Scan for the cell matching the given text and deliver its (X, Y) coordinate at center. 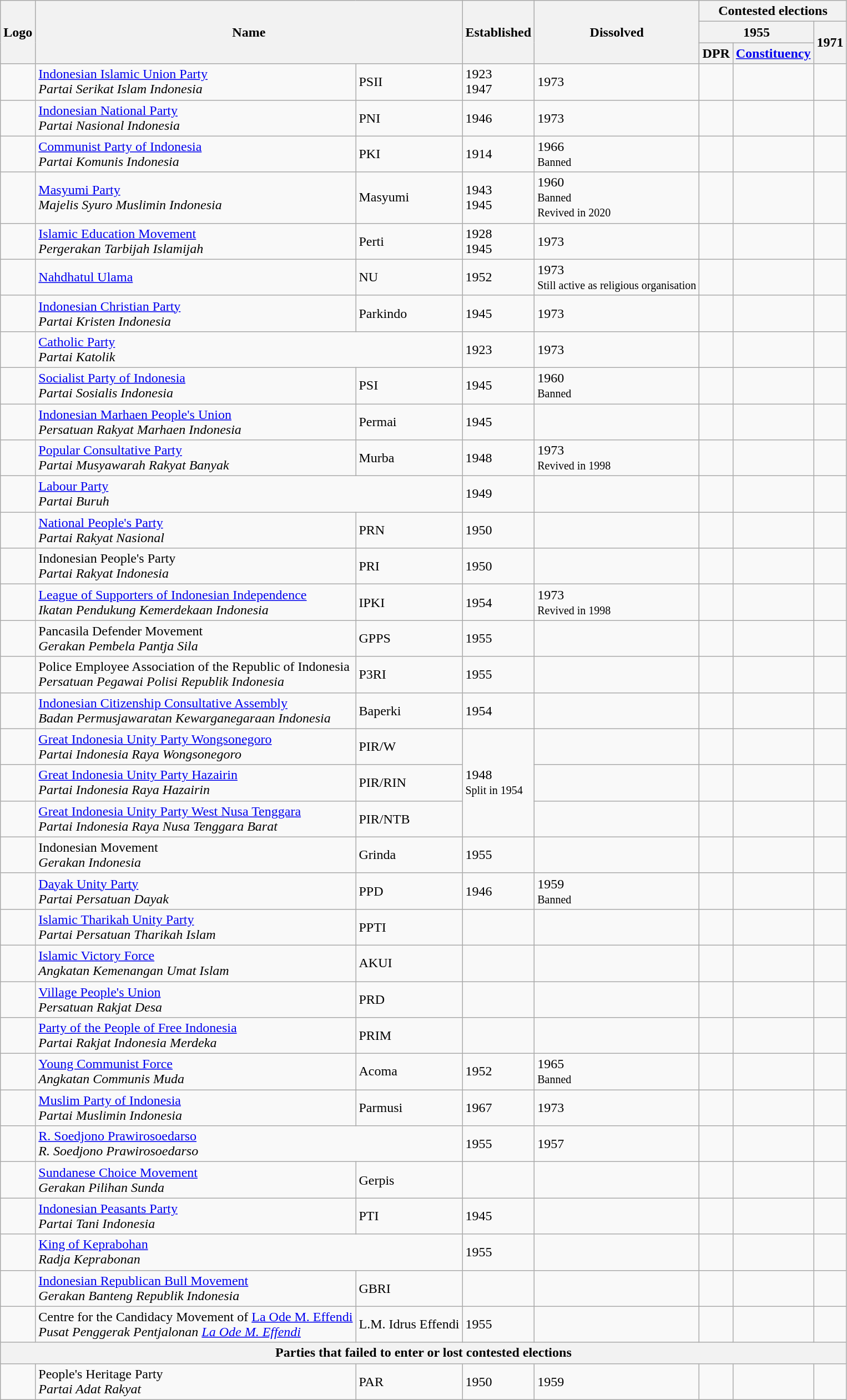
PRI (409, 566)
PTI (409, 1216)
Sundanese Choice MovementGerakan Pilihan Sunda (195, 1180)
PAR (409, 1382)
PRN (409, 530)
PIR/NTB (409, 819)
AKUI (409, 963)
GBRI (409, 1288)
1914 (498, 154)
Name (249, 32)
1960BannedRevived in 2020 (617, 198)
PSI (409, 385)
Indonesian Marhaen People's Union Persatuan Rakyat Marhaen Indonesia (195, 422)
Indonesian Christian PartyPartai Kristen Indonesia (195, 313)
L.M. Idrus Effendi (409, 1324)
1965Banned (617, 1072)
PKI (409, 154)
GPPS (409, 638)
Pancasila Defender MovementGerakan Pembela Pantja Sila (195, 638)
PRD (409, 999)
Nahdhatul Ulama (195, 277)
Grinda (409, 855)
Murba (409, 458)
R. Soedjono Prawirosoedarso R. Soedjono Prawirosoedarso (249, 1144)
Islamic Victory ForceAngkatan Kemenangan Umat Islam (195, 963)
Contested elections (773, 11)
1966Banned (617, 154)
Communist Party of IndonesiaPartai Komunis Indonesia (195, 154)
1948 (498, 458)
Great Indonesia Unity Party Wongsonegoro Partai Indonesia Raya Wongsonegoro (195, 747)
Parties that failed to enter or lost contested elections (423, 1353)
Masyumi (409, 198)
Established (498, 32)
Indonesian Peasants PartyPartai Tani Indonesia (195, 1216)
Socialist Party of IndonesiaPartai Sosialis Indonesia (195, 385)
1949 (498, 494)
PNI (409, 118)
Islamic Education Movement Pergerakan Tarbijah Islamijah (195, 241)
Young Communist ForceAngkatan Communis Muda (195, 1072)
Indonesian MovementGerakan Indonesia (195, 855)
People's Heritage PartyPartai Adat Rakyat (195, 1382)
Police Employee Association of the Republic of IndonesiaPersatuan Pegawai Polisi Republik Indonesia (195, 675)
National People's Party Partai Rakyat Nasional (195, 530)
PPD (409, 891)
King of KeprabohanRadja Keprabonan (249, 1252)
Gerpis (409, 1180)
DPR (716, 53)
Indonesian People's PartyPartai Rakyat Indonesia (195, 566)
Dayak Unity PartyPartai Persatuan Dayak (195, 891)
1973Still active as religious organisation (617, 277)
Baperki (409, 710)
Indonesian Citizenship Consultative AssemblyBadan Permusjawaratan Kewarganegaraan Indonesia (195, 710)
PIR/W (409, 747)
1967 (498, 1108)
Dissolved (617, 32)
1928 1945 (498, 241)
Indonesian National PartyPartai Nasional Indonesia (195, 118)
PPTI (409, 927)
1959Banned (617, 891)
1923 (498, 350)
Indonesian Republican Bull MovementGerakan Banteng Republik Indonesia (195, 1288)
P3RI (409, 675)
Permai (409, 422)
1943 1945 (498, 198)
1960Banned (617, 385)
Catholic PartyPartai Katolik (249, 350)
Masyumi PartyMajelis Syuro Muslimin Indonesia (195, 198)
PRIM (409, 1035)
Parmusi (409, 1108)
Labour Party Partai Buruh (249, 494)
League of Supporters of Indonesian Independence Ikatan Pendukung Kemerdekaan Indonesia (195, 603)
PIR/RIN (409, 782)
Parkindo (409, 313)
Logo (18, 32)
Acoma (409, 1072)
Islamic Tharikah Unity Party Partai Persatuan Tharikah Islam (195, 927)
PSII (409, 82)
1971 (830, 43)
IPKI (409, 603)
1957 (617, 1144)
Village People's UnionPersatuan Rakjat Desa (195, 999)
Constituency (773, 53)
Great Indonesia Unity Party West Nusa TenggaraPartai Indonesia Raya Nusa Tenggara Barat (195, 819)
19231947 (498, 82)
Popular Consultative PartyPartai Musyawarah Rakyat Banyak (195, 458)
NU (409, 277)
Perti (409, 241)
Indonesian Islamic Union PartyPartai Serikat Islam Indonesia (195, 82)
Great Indonesia Unity Party HazairinPartai Indonesia Raya Hazairin (195, 782)
1959 (617, 1382)
1948Split in 1954 (498, 782)
Centre for the Candidacy Movement of La Ode M. EffendiPusat Penggerak Pentjalonan La Ode M. Effendi (195, 1324)
Party of the People of Free IndonesiaPartai Rakjat Indonesia Merdeka (195, 1035)
Muslim Party of Indonesia Partai Muslimin Indonesia (195, 1108)
